Scan for the cell matching the given text and deliver its (X, Y) coordinate at center. 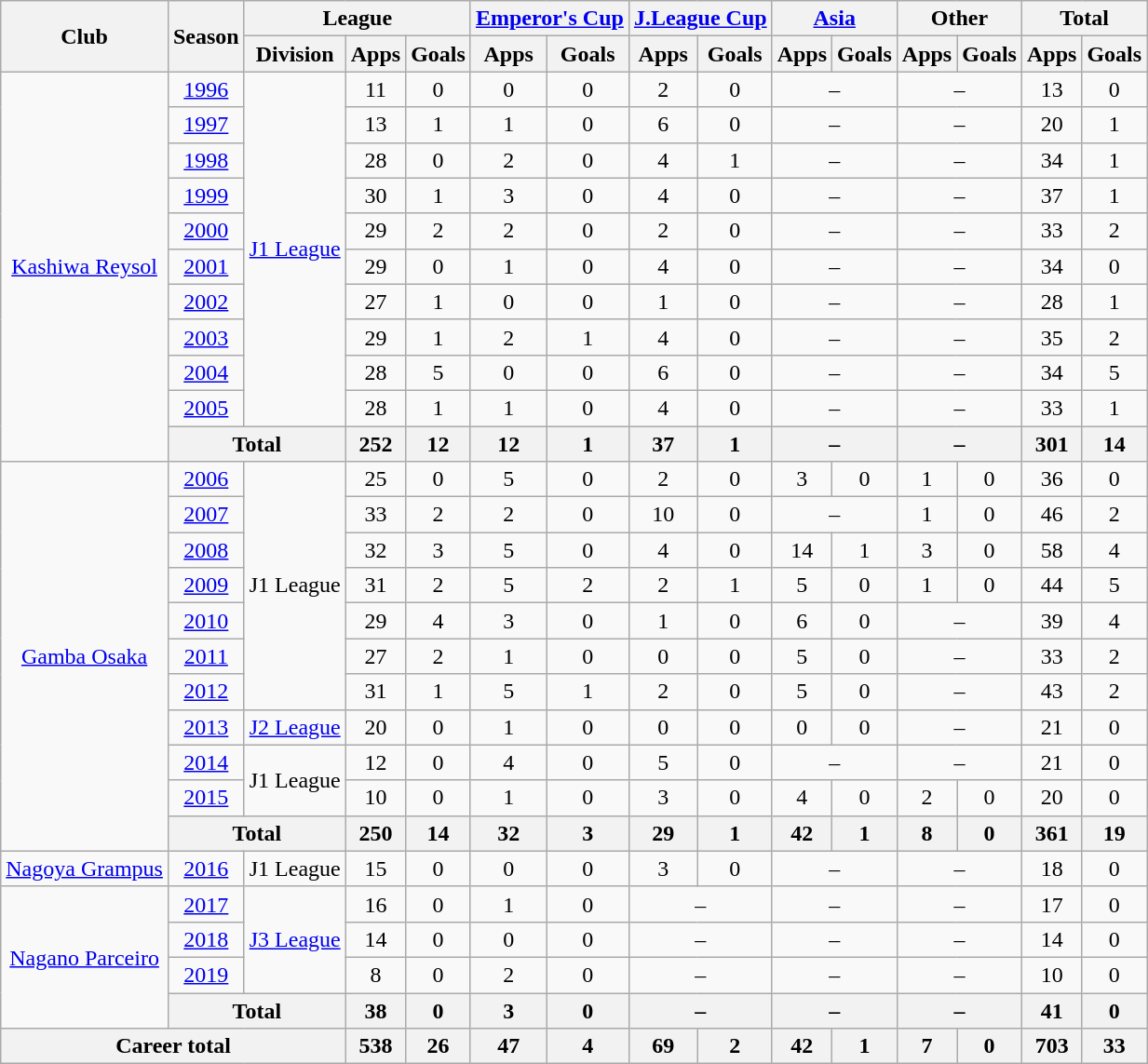
Career total (173, 1046)
2010 (206, 621)
2017 (206, 904)
44 (1051, 586)
38 (375, 1010)
703 (1051, 1046)
2005 (206, 408)
1996 (206, 89)
43 (1051, 692)
250 (375, 833)
2014 (206, 762)
2015 (206, 798)
2002 (206, 302)
2004 (206, 372)
26 (439, 1046)
16 (375, 904)
Other (959, 19)
46 (1051, 515)
25 (375, 479)
18 (1051, 869)
58 (1051, 550)
69 (663, 1046)
19 (1114, 833)
2000 (206, 231)
Emperor's Cup (549, 19)
Division (294, 54)
1999 (206, 195)
15 (375, 869)
2013 (206, 727)
36 (1051, 479)
2001 (206, 266)
Club (85, 36)
2011 (206, 656)
League (358, 19)
Gamba Osaka (85, 657)
301 (1051, 444)
Kashiwa Reysol (85, 266)
1998 (206, 160)
Nagoya Grampus (85, 869)
30 (375, 195)
2019 (206, 975)
2012 (206, 692)
47 (508, 1046)
41 (1051, 1010)
1997 (206, 125)
17 (1051, 904)
538 (375, 1046)
2016 (206, 869)
J.League Cup (700, 19)
Nagano Parceiro (85, 957)
361 (1051, 833)
252 (375, 444)
J3 League (294, 939)
2008 (206, 550)
2009 (206, 586)
Asia (834, 19)
2003 (206, 337)
35 (1051, 337)
11 (375, 89)
7 (926, 1046)
2007 (206, 515)
Season (206, 36)
39 (1051, 621)
2006 (206, 479)
2018 (206, 939)
J2 League (294, 727)
